Provide the (X, Y) coordinate of the cell's center where the given text is located.  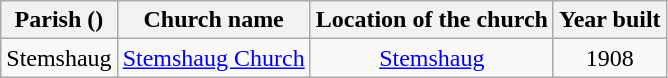
Stemshaug Church (214, 58)
Location of the church (432, 20)
Parish () (59, 20)
Year built (610, 20)
1908 (610, 58)
Church name (214, 20)
